Extract the [X, Y] coordinate from the center of the cell holding the provided text.  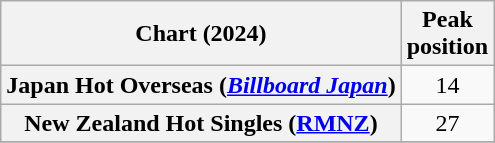
27 [447, 123]
New Zealand Hot Singles (RMNZ) [201, 123]
Peakposition [447, 34]
14 [447, 85]
Chart (2024) [201, 34]
Japan Hot Overseas (Billboard Japan) [201, 85]
